Return the [x, y] coordinate for the center point of the cell that contains the specified text.  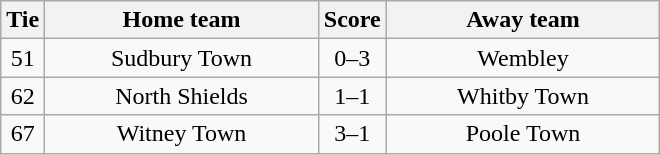
Witney Town [182, 134]
Score [352, 20]
Wembley [523, 58]
Poole Town [523, 134]
67 [23, 134]
Tie [23, 20]
1–1 [352, 96]
Home team [182, 20]
51 [23, 58]
Whitby Town [523, 96]
Sudbury Town [182, 58]
Away team [523, 20]
North Shields [182, 96]
0–3 [352, 58]
62 [23, 96]
3–1 [352, 134]
